Provide the [x, y] coordinate of the cell's center where the given text is located.  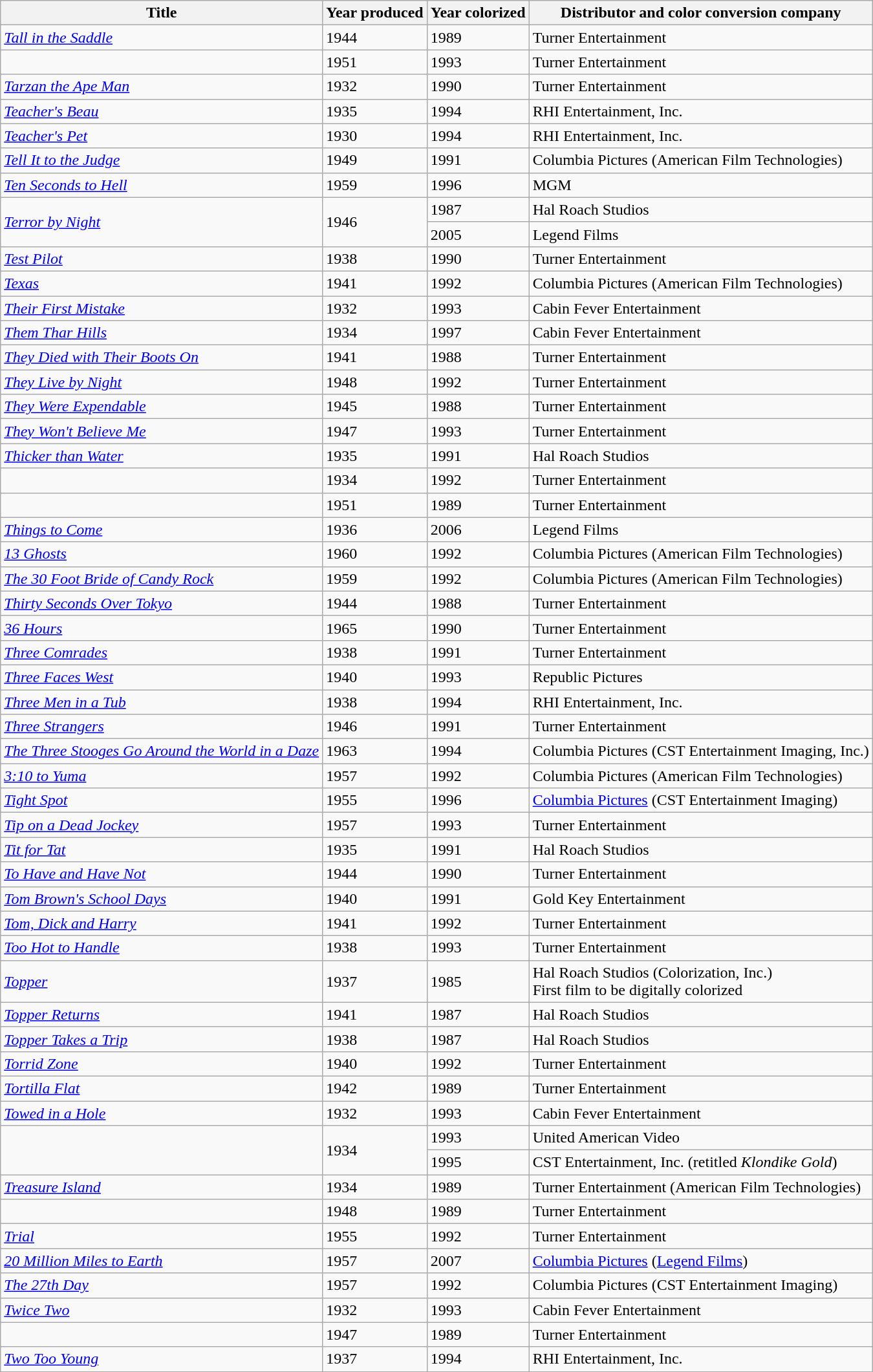
Columbia Pictures (CST Entertainment Imaging, Inc.) [701, 751]
Tit for Tat [162, 850]
Teacher's Beau [162, 111]
1945 [375, 407]
The 27th Day [162, 1285]
Twice Two [162, 1310]
Tom, Dick and Harry [162, 923]
36 Hours [162, 628]
To Have and Have Not [162, 874]
Topper [162, 981]
Gold Key Entertainment [701, 899]
Three Men in a Tub [162, 702]
2006 [478, 530]
Topper Returns [162, 1014]
Year produced [375, 13]
1936 [375, 530]
Treasure Island [162, 1187]
MGM [701, 185]
They Were Expendable [162, 407]
Tom Brown's School Days [162, 899]
1960 [375, 554]
1930 [375, 136]
Tight Spot [162, 800]
United American Video [701, 1138]
1965 [375, 628]
20 Million Miles to Earth [162, 1261]
Distributor and color conversion company [701, 13]
2005 [478, 234]
Terror by Night [162, 222]
Test Pilot [162, 259]
3:10 to Yuma [162, 776]
1963 [375, 751]
1985 [478, 981]
Tortilla Flat [162, 1088]
Torrid Zone [162, 1064]
13 Ghosts [162, 554]
Year colorized [478, 13]
CST Entertainment, Inc. (retitled Klondike Gold) [701, 1163]
They Died with Their Boots On [162, 358]
Tarzan the Ape Man [162, 87]
Towed in a Hole [162, 1113]
Hal Roach Studios (Colorization, Inc.)First film to be digitally colorized [701, 981]
Tell It to the Judge [162, 160]
Two Too Young [162, 1359]
Thirty Seconds Over Tokyo [162, 603]
1997 [478, 333]
They Live by Night [162, 382]
Republic Pictures [701, 677]
Three Comrades [162, 652]
Three Faces West [162, 677]
1942 [375, 1088]
Things to Come [162, 530]
The Three Stooges Go Around the World in a Daze [162, 751]
Ten Seconds to Hell [162, 185]
Three Strangers [162, 727]
Trial [162, 1236]
Them Thar Hills [162, 333]
Title [162, 13]
1949 [375, 160]
Teacher's Pet [162, 136]
Too Hot to Handle [162, 948]
1995 [478, 1163]
The 30 Foot Bride of Candy Rock [162, 579]
Columbia Pictures (Legend Films) [701, 1261]
Their First Mistake [162, 308]
Turner Entertainment (American Film Technologies) [701, 1187]
Tall in the Saddle [162, 38]
Texas [162, 283]
Thicker than Water [162, 456]
Topper Takes a Trip [162, 1039]
They Won't Believe Me [162, 431]
Tip on a Dead Jockey [162, 825]
2007 [478, 1261]
